Return [X, Y] of the center of cell containing provided text 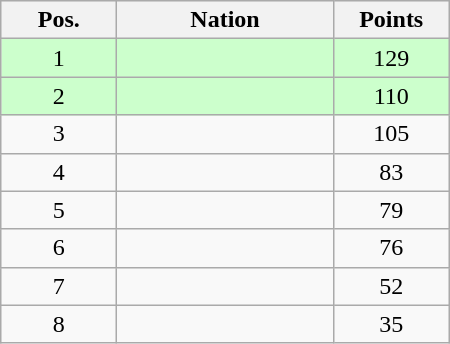
1 [59, 58]
Nation [225, 20]
129 [391, 58]
79 [391, 210]
35 [391, 324]
Pos. [59, 20]
2 [59, 96]
6 [59, 248]
76 [391, 248]
110 [391, 96]
4 [59, 172]
5 [59, 210]
Points [391, 20]
52 [391, 286]
105 [391, 134]
83 [391, 172]
3 [59, 134]
7 [59, 286]
8 [59, 324]
